Scan for the cell matching the given text and deliver its [X, Y] coordinate at center. 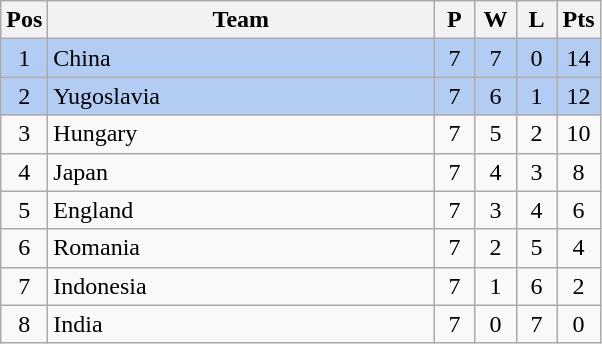
10 [578, 134]
India [241, 324]
Pts [578, 20]
L [536, 20]
Romania [241, 248]
Pos [24, 20]
Japan [241, 172]
Yugoslavia [241, 96]
P [454, 20]
China [241, 58]
W [496, 20]
Indonesia [241, 286]
Hungary [241, 134]
14 [578, 58]
12 [578, 96]
England [241, 210]
Team [241, 20]
